Determine the [x, y] coordinate at the center of the cell enclosing the given text.  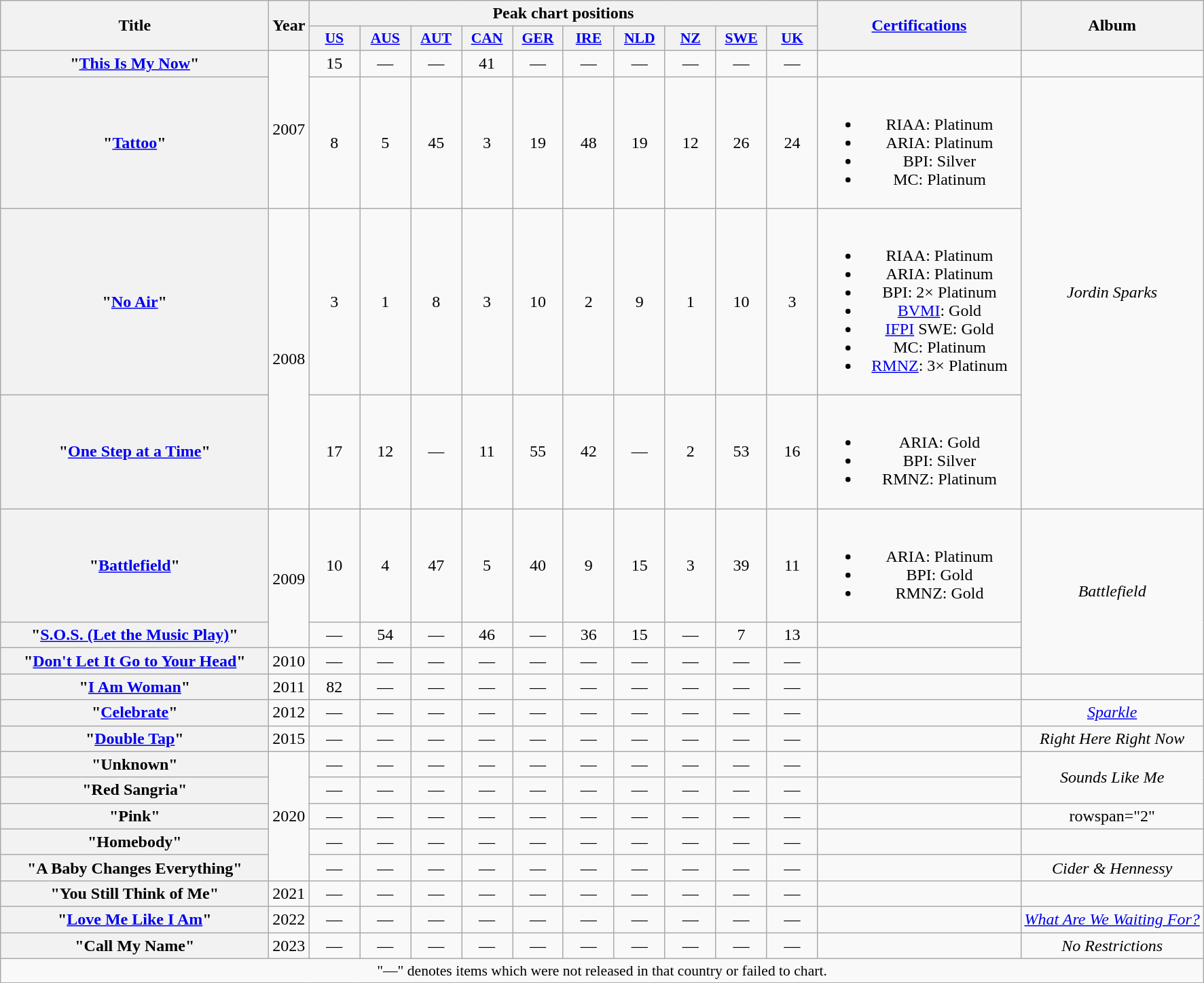
"Pink" [134, 816]
16 [792, 452]
"Call My Name" [134, 945]
"—" denotes items which were not released in that country or failed to chart. [602, 971]
Album [1112, 26]
47 [436, 565]
No Restrictions [1112, 945]
US [334, 39]
Title [134, 26]
rowspan="2" [1112, 816]
RIAA: PlatinumARIA: PlatinumBPI: 2× PlatinumBVMI: GoldIFPI SWE: GoldMC: PlatinumRMNZ: 3× Platinum [919, 302]
2015 [289, 738]
39 [742, 565]
55 [538, 452]
Sounds Like Me [1112, 777]
2023 [289, 945]
"Don't Let It Go to Your Head" [134, 661]
ARIA: PlatinumBPI: GoldRMNZ: Gold [919, 565]
2011 [289, 687]
SWE [742, 39]
"S.O.S. (Let the Music Play)" [134, 635]
13 [792, 635]
26 [742, 142]
42 [588, 452]
What Are We Waiting For? [1112, 919]
53 [742, 452]
2021 [289, 893]
NZ [690, 39]
Battlefield [1112, 591]
41 [488, 63]
48 [588, 142]
2009 [289, 579]
17 [334, 452]
Year [289, 26]
AUT [436, 39]
2020 [289, 816]
"Love Me Like I Am" [134, 919]
4 [386, 565]
UK [792, 39]
"Double Tap" [134, 738]
Sparkle [1112, 713]
46 [488, 635]
"Celebrate" [134, 713]
NLD [640, 39]
Certifications [919, 26]
"Red Sangria" [134, 790]
2010 [289, 661]
45 [436, 142]
"Battlefield" [134, 565]
"I Am Woman" [134, 687]
CAN [488, 39]
82 [334, 687]
"No Air" [134, 302]
"Tattoo" [134, 142]
"A Baby Changes Everything" [134, 868]
Cider & Hennessy [1112, 868]
54 [386, 635]
2022 [289, 919]
GER [538, 39]
AUS [386, 39]
"Unknown" [134, 764]
"This Is My Now" [134, 63]
Peak chart positions [564, 14]
Jordin Sparks [1112, 292]
40 [538, 565]
ARIA: GoldBPI: SilverRMNZ: Platinum [919, 452]
2007 [289, 129]
24 [792, 142]
36 [588, 635]
2012 [289, 713]
Right Here Right Now [1112, 738]
"You Still Think of Me" [134, 893]
RIAA: PlatinumARIA: PlatinumBPI: SilverMC: Platinum [919, 142]
"One Step at a Time" [134, 452]
7 [742, 635]
2008 [289, 359]
"Homebody" [134, 842]
IRE [588, 39]
